Return [X, Y] of the center of cell containing provided text 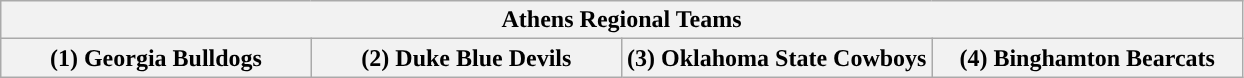
(1) Georgia Bulldogs [156, 58]
(4) Binghamton Bearcats [1087, 58]
Athens Regional Teams [622, 20]
(3) Oklahoma State Cowboys [777, 58]
(2) Duke Blue Devils [466, 58]
